Extract the [X, Y] coordinate from the center of the cell holding the provided text.  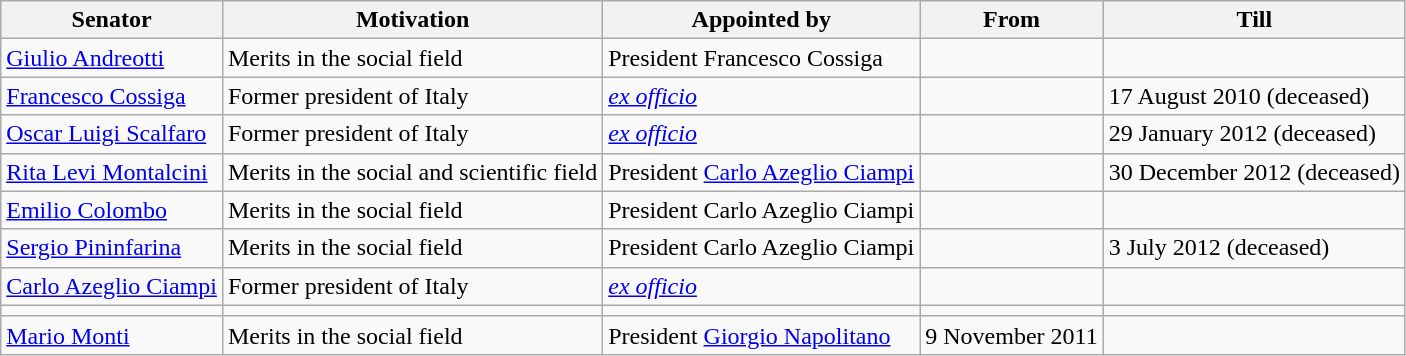
Motivation [412, 20]
Merits in the social and scientific field [412, 172]
Oscar Luigi Scalfaro [112, 134]
Sergio Pininfarina [112, 248]
From [1012, 20]
Senator [112, 20]
30 December 2012 (deceased) [1254, 172]
29 January 2012 (deceased) [1254, 134]
9 November 2011 [1012, 335]
President Francesco Cossiga [762, 58]
Till [1254, 20]
Francesco Cossiga [112, 96]
Mario Monti [112, 335]
Appointed by [762, 20]
3 July 2012 (deceased) [1254, 248]
Carlo Azeglio Ciampi [112, 286]
Rita Levi Montalcini [112, 172]
President Giorgio Napolitano [762, 335]
Giulio Andreotti [112, 58]
17 August 2010 (deceased) [1254, 96]
Emilio Colombo [112, 210]
